Return the (x, y) coordinate for the center point of the cell that contains the specified text.  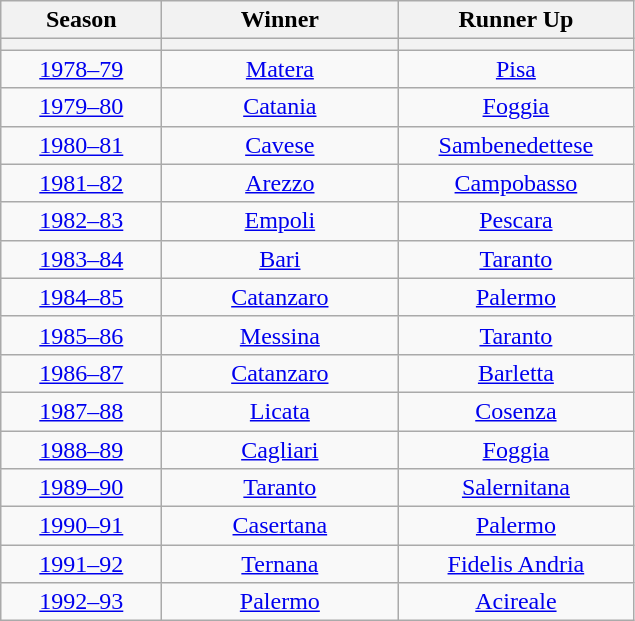
1983–84 (82, 259)
1989–90 (82, 488)
1988–89 (82, 449)
1991–92 (82, 564)
Fidelis Andria (516, 564)
1986–87 (82, 373)
1987–88 (82, 411)
Cagliari (280, 449)
Salernitana (516, 488)
Pisa (516, 69)
Barletta (516, 373)
Arezzo (280, 183)
Licata (280, 411)
1981–82 (82, 183)
1982–83 (82, 221)
Catania (280, 107)
Ternana (280, 564)
1992–93 (82, 602)
Matera (280, 69)
Casertana (280, 526)
Bari (280, 259)
Winner (280, 20)
Empoli (280, 221)
Cosenza (516, 411)
Sambenedettese (516, 145)
1984–85 (82, 297)
1990–91 (82, 526)
Acireale (516, 602)
1978–79 (82, 69)
Season (82, 20)
Messina (280, 335)
Campobasso (516, 183)
1985–86 (82, 335)
1979–80 (82, 107)
Pescara (516, 221)
Runner Up (516, 20)
1980–81 (82, 145)
Cavese (280, 145)
